Determine the [X, Y] coordinate at the center of the cell enclosing the given text.  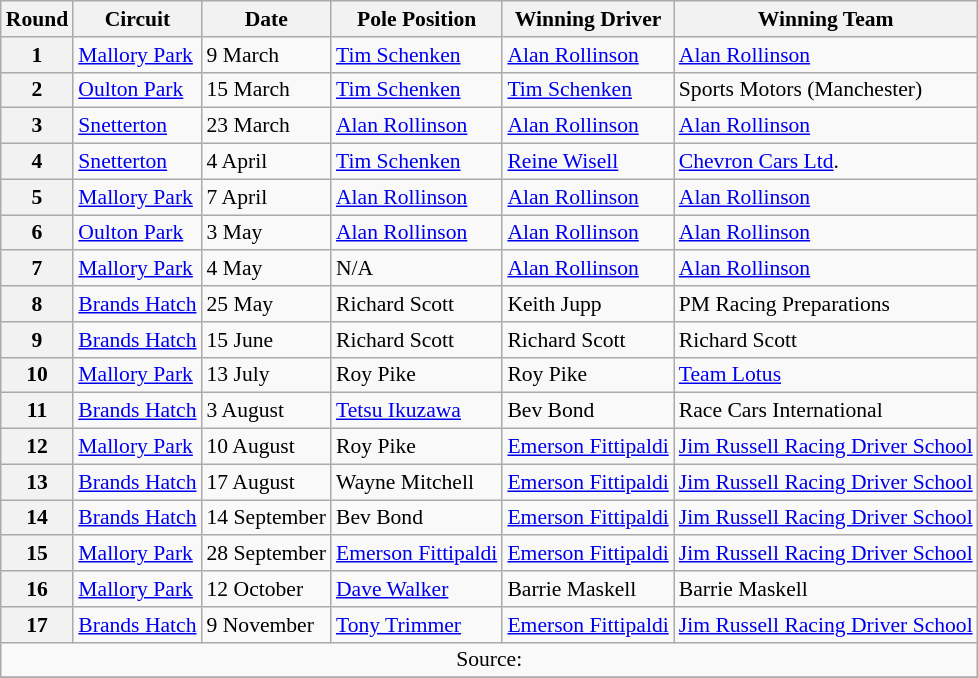
Circuit [137, 19]
9 [38, 340]
3 August [266, 411]
Dave Walker [416, 589]
PM Racing Preparations [826, 304]
7 [38, 269]
12 October [266, 589]
4 [38, 162]
8 [38, 304]
Team Lotus [826, 375]
12 [38, 447]
Sports Motors (Manchester) [826, 90]
10 [38, 375]
14 [38, 518]
6 [38, 233]
15 March [266, 90]
Pole Position [416, 19]
14 September [266, 518]
Race Cars International [826, 411]
25 May [266, 304]
Chevron Cars Ltd. [826, 162]
9 March [266, 55]
10 August [266, 447]
28 September [266, 554]
17 August [266, 482]
Reine Wisell [588, 162]
3 May [266, 233]
Winning Driver [588, 19]
Round [38, 19]
23 March [266, 126]
4 April [266, 162]
16 [38, 589]
Date [266, 19]
3 [38, 126]
N/A [416, 269]
1 [38, 55]
9 November [266, 625]
Winning Team [826, 19]
Tony Trimmer [416, 625]
Source: [490, 660]
5 [38, 197]
Tetsu Ikuzawa [416, 411]
13 [38, 482]
15 [38, 554]
17 [38, 625]
13 July [266, 375]
11 [38, 411]
15 June [266, 340]
7 April [266, 197]
Keith Jupp [588, 304]
Wayne Mitchell [416, 482]
4 May [266, 269]
2 [38, 90]
